Capture the cell that displays the provided text and extract its [x, y] central coordinate. 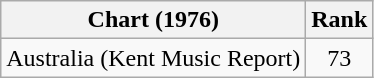
Chart (1976) [154, 20]
Australia (Kent Music Report) [154, 58]
73 [340, 58]
Rank [340, 20]
